Find where the given text appears and provide that cell's center as [X, Y] coordinate. 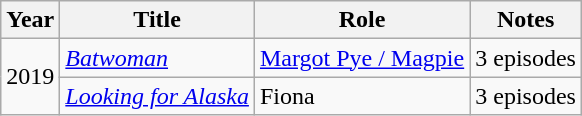
Notes [526, 20]
Year [30, 20]
Title [158, 20]
Looking for Alaska [158, 96]
Batwoman [158, 58]
Margot Pye / Magpie [362, 58]
Fiona [362, 96]
2019 [30, 77]
Role [362, 20]
